Extract the (x, y) coordinate from the center of the cell holding the provided text.  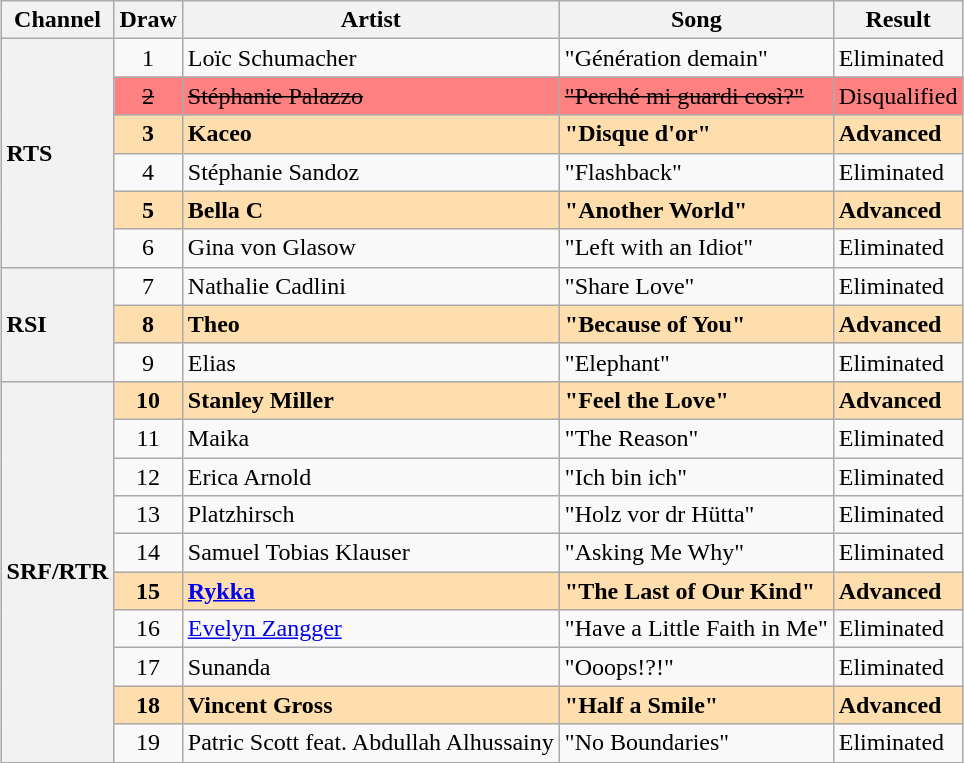
7 (148, 286)
Erica Arnold (370, 477)
16 (148, 629)
"Ich bin ich" (696, 477)
"The Last of Our Kind" (696, 591)
"The Reason" (696, 438)
Stéphanie Palazzo (370, 96)
9 (148, 362)
"Perché mi guardi così?" (696, 96)
Stéphanie Sandoz (370, 172)
1 (148, 58)
"Génération demain" (696, 58)
5 (148, 210)
Disqualified (898, 96)
Bella C (370, 210)
Artist (370, 20)
Platzhirsch (370, 515)
"Because of You" (696, 324)
Elias (370, 362)
"Another World" (696, 210)
"Asking Me Why" (696, 553)
19 (148, 743)
Sunanda (370, 667)
"Elephant" (696, 362)
3 (148, 134)
SRF/RTR (58, 572)
"Left with an Idiot" (696, 248)
8 (148, 324)
RTS (58, 153)
"No Boundaries" (696, 743)
Patric Scott feat. Abdullah Alhussainy (370, 743)
Stanley Miller (370, 400)
Rykka (370, 591)
"Disque d'or" (696, 134)
4 (148, 172)
Result (898, 20)
Maika (370, 438)
"Ooops!?!" (696, 667)
Nathalie Cadlini (370, 286)
2 (148, 96)
"Half a Smile" (696, 705)
"Holz vor dr Hütta" (696, 515)
Gina von Glasow (370, 248)
6 (148, 248)
14 (148, 553)
Vincent Gross (370, 705)
RSI (58, 324)
18 (148, 705)
13 (148, 515)
Kaceo (370, 134)
"Flashback" (696, 172)
"Feel the Love" (696, 400)
15 (148, 591)
Evelyn Zangger (370, 629)
Theo (370, 324)
Channel (58, 20)
"Have a Little Faith in Me" (696, 629)
17 (148, 667)
10 (148, 400)
"Share Love" (696, 286)
Loïc Schumacher (370, 58)
Draw (148, 20)
12 (148, 477)
11 (148, 438)
Samuel Tobias Klauser (370, 553)
Song (696, 20)
